Extract the (x, y) coordinate from the center of the cell holding the provided text.  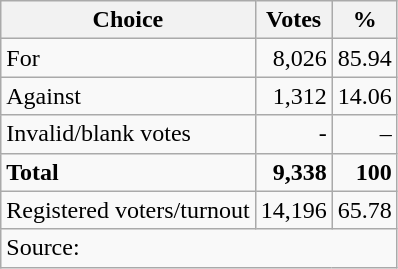
– (364, 134)
65.78 (364, 210)
9,338 (294, 172)
1,312 (294, 96)
14,196 (294, 210)
- (294, 134)
Choice (128, 20)
Against (128, 96)
Registered voters/turnout (128, 210)
Votes (294, 20)
8,026 (294, 58)
14.06 (364, 96)
% (364, 20)
100 (364, 172)
Total (128, 172)
Source: (199, 248)
Invalid/blank votes (128, 134)
85.94 (364, 58)
For (128, 58)
